Locate the cell with the specified text and output its (x, y) center coordinate. 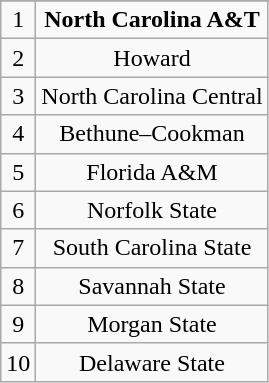
5 (18, 172)
10 (18, 362)
Morgan State (152, 324)
4 (18, 134)
2 (18, 58)
South Carolina State (152, 248)
Florida A&M (152, 172)
Savannah State (152, 286)
1 (18, 20)
Bethune–Cookman (152, 134)
Norfolk State (152, 210)
Delaware State (152, 362)
9 (18, 324)
7 (18, 248)
North Carolina Central (152, 96)
North Carolina A&T (152, 20)
6 (18, 210)
3 (18, 96)
8 (18, 286)
Howard (152, 58)
